From the cell containing the given text, extract its center point as [X, Y] coordinate. 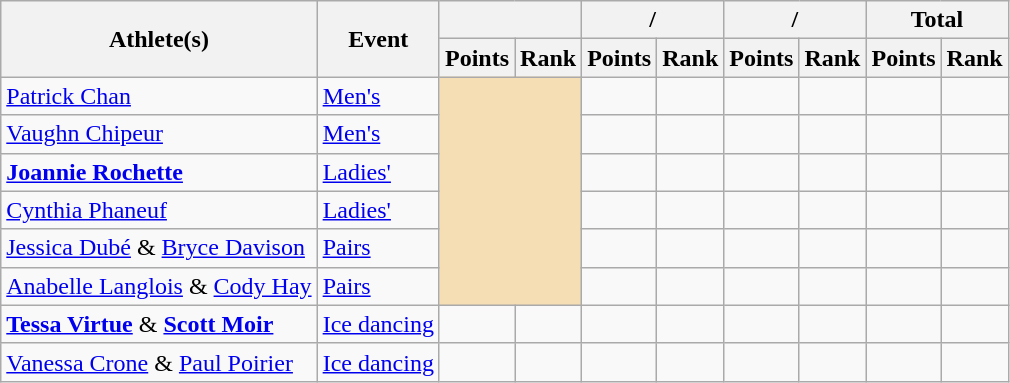
Joannie Rochette [159, 172]
Tessa Virtue & Scott Moir [159, 324]
Cynthia Phaneuf [159, 210]
Jessica Dubé & Bryce Davison [159, 248]
Event [378, 39]
Anabelle Langlois & Cody Hay [159, 286]
Vaughn Chipeur [159, 134]
Athlete(s) [159, 39]
Total [937, 20]
Patrick Chan [159, 96]
Vanessa Crone & Paul Poirier [159, 362]
